For the text-containing cell, return its midpoint in [X, Y] coordinate format. 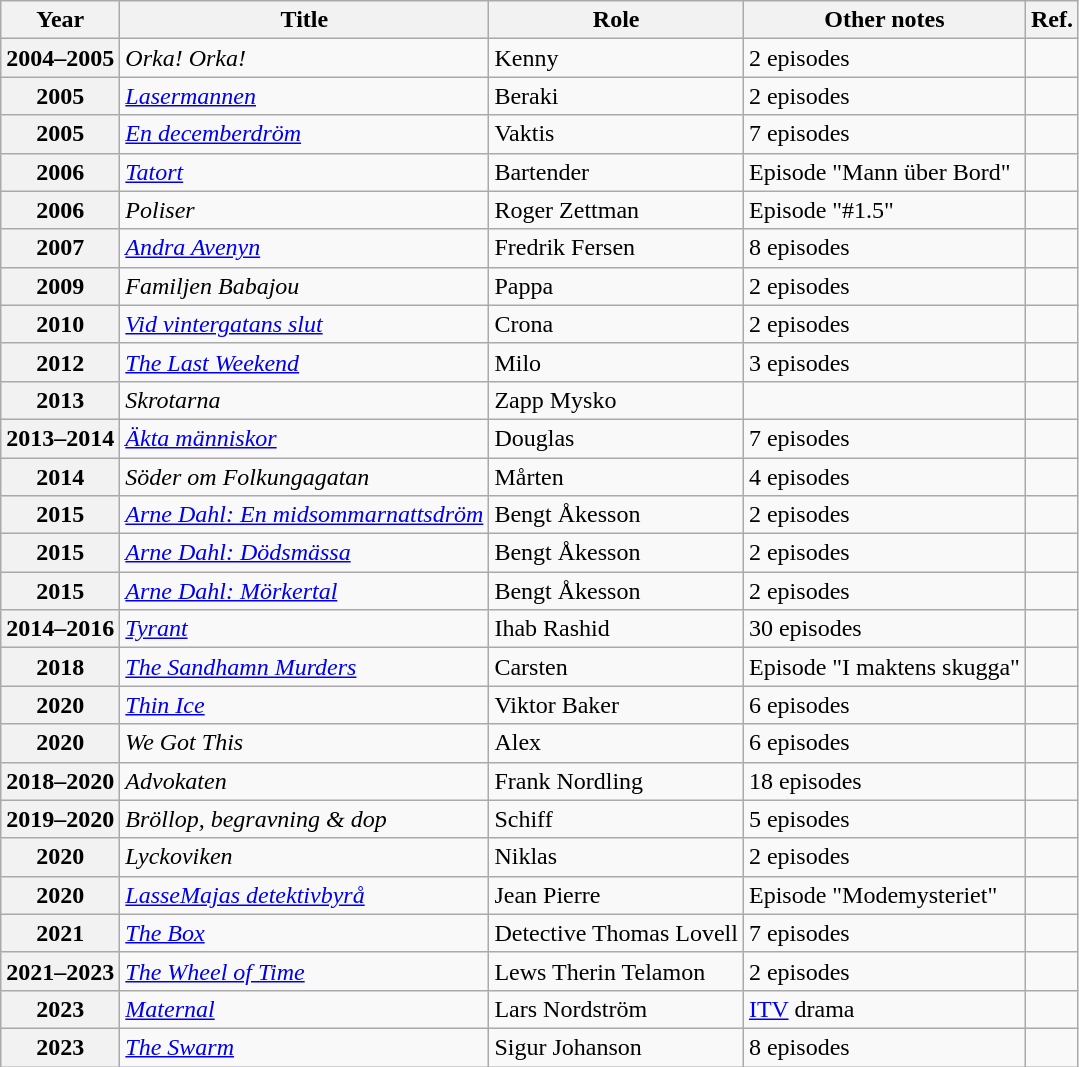
The Wheel of Time [304, 971]
We Got This [304, 743]
Advokaten [304, 781]
Sigur Johanson [616, 1047]
30 episodes [884, 629]
Detective Thomas Lovell [616, 933]
Andra Avenyn [304, 248]
Episode "I maktens skugga" [884, 667]
Title [304, 20]
Schiff [616, 819]
Familjen Babajou [304, 286]
Episode "Mann über Bord" [884, 172]
Arne Dahl: Mörkertal [304, 591]
The Last Weekend [304, 362]
Tyrant [304, 629]
Lyckoviken [304, 857]
Other notes [884, 20]
Orka! Orka! [304, 58]
The Sandhamn Murders [304, 667]
2021 [60, 933]
The Box [304, 933]
Beraki [616, 96]
Alex [616, 743]
Lars Nordström [616, 1009]
2007 [60, 248]
Milo [616, 362]
Douglas [616, 438]
Maternal [304, 1009]
2013–2014 [60, 438]
Crona [616, 324]
Ihab Rashid [616, 629]
Vid vintergatans slut [304, 324]
18 episodes [884, 781]
Vaktis [616, 134]
Year [60, 20]
Mårten [616, 477]
2012 [60, 362]
Viktor Baker [616, 705]
ITV drama [884, 1009]
Bröllop, begravning & dop [304, 819]
2010 [60, 324]
Ref. [1052, 20]
3 episodes [884, 362]
En decemberdröm [304, 134]
2014–2016 [60, 629]
Arne Dahl: En midsommarnattsdröm [304, 515]
2018–2020 [60, 781]
Roger Zettman [616, 210]
Zapp Mysko [616, 400]
Role [616, 20]
LasseMajas detektivbyrå [304, 895]
Bartender [616, 172]
Pappa [616, 286]
Söder om Folkungagatan [304, 477]
Lasermannen [304, 96]
Fredrik Fersen [616, 248]
2004–2005 [60, 58]
Kenny [616, 58]
5 episodes [884, 819]
Jean Pierre [616, 895]
2013 [60, 400]
Arne Dahl: Dödsmässa [304, 553]
Thin Ice [304, 705]
Poliser [304, 210]
Skrotarna [304, 400]
Carsten [616, 667]
The Swarm [304, 1047]
Niklas [616, 857]
Episode "Modemysteriet" [884, 895]
Äkta människor [304, 438]
Lews Therin Telamon [616, 971]
2018 [60, 667]
2021–2023 [60, 971]
2014 [60, 477]
Frank Nordling [616, 781]
2019–2020 [60, 819]
4 episodes [884, 477]
2009 [60, 286]
Episode "#1.5" [884, 210]
Tatort [304, 172]
